Extract the (X, Y) coordinate from the center of the cell holding the provided text.  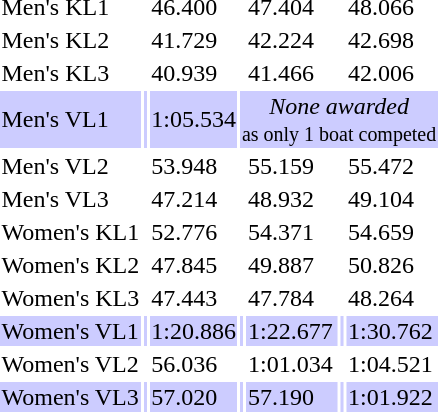
Women's VL1 (70, 331)
Women's KL3 (70, 298)
41.466 (292, 73)
42.224 (292, 40)
None awardedas only 1 boat competed (338, 120)
49.887 (292, 265)
47.214 (194, 199)
47.443 (194, 298)
Men's VL3 (70, 199)
47.845 (194, 265)
42.698 (392, 40)
49.104 (392, 199)
1:22.677 (292, 331)
40.939 (194, 73)
48.264 (392, 298)
56.036 (194, 364)
53.948 (194, 166)
55.159 (292, 166)
Men's VL2 (70, 166)
1:01.034 (292, 364)
57.020 (194, 397)
Women's VL2 (70, 364)
Men's KL3 (70, 73)
Men's KL2 (70, 40)
42.006 (392, 73)
Women's KL1 (70, 232)
41.729 (194, 40)
55.472 (392, 166)
50.826 (392, 265)
1:01.922 (392, 397)
47.784 (292, 298)
Men's VL1 (70, 120)
1:04.521 (392, 364)
54.659 (392, 232)
1:20.886 (194, 331)
54.371 (292, 232)
Women's VL3 (70, 397)
48.932 (292, 199)
52.776 (194, 232)
1:30.762 (392, 331)
1:05.534 (194, 120)
Women's KL2 (70, 265)
57.190 (292, 397)
